Return [X, Y] of the center of cell containing provided text 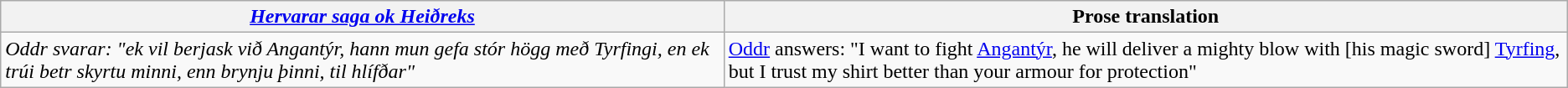
Hervarar saga ok Heiðreks [362, 17]
Prose translation [1146, 17]
Oddr svarar: "ek vil berjask við Angantýr, hann mun gefa stór högg með Tyrfingi, en ek trúi betr skyrtu minni, enn brynju þinni, til hlífðar" [362, 60]
